Search for the cell housing the specified text and yield its [X, Y] center coordinate. 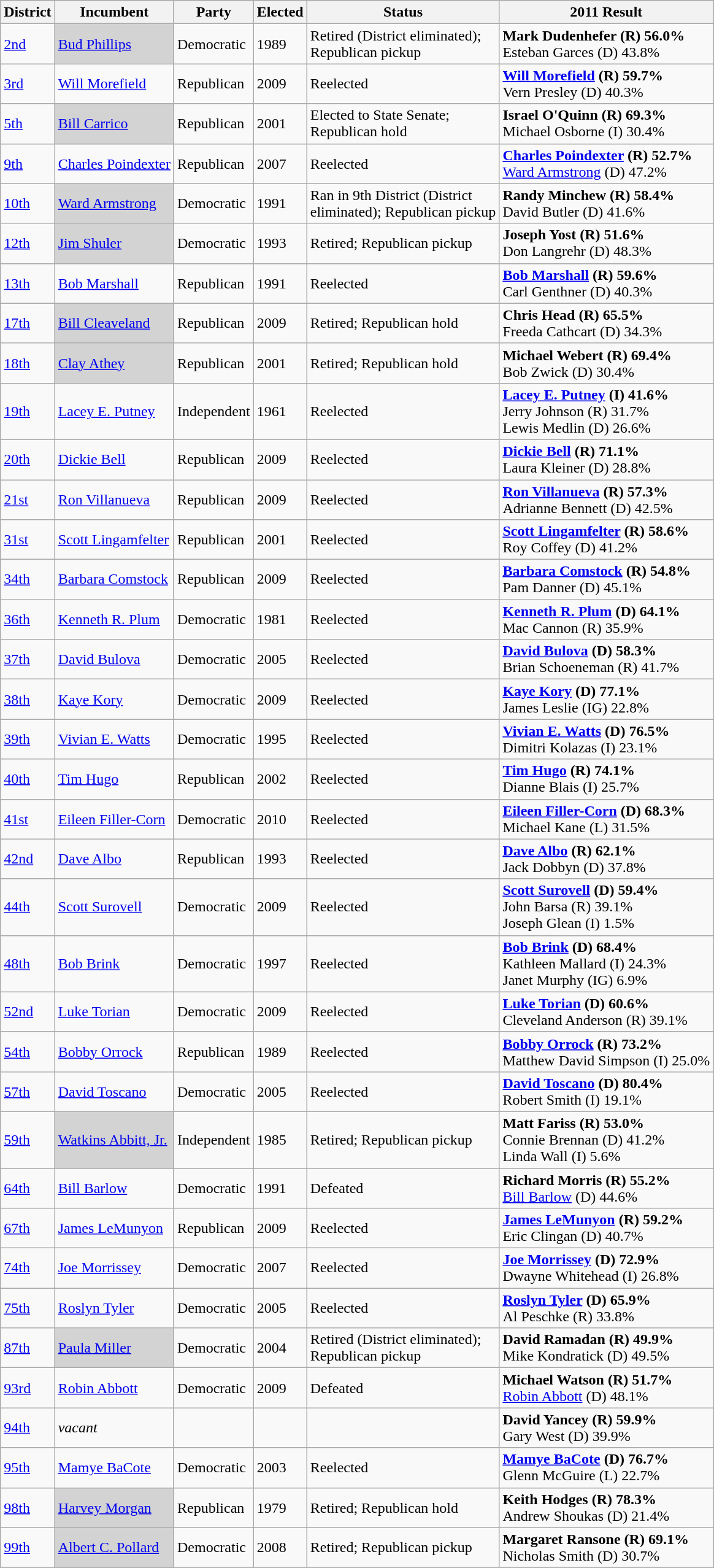
David Ramadan (R) 49.9%Mike Kondratick (D) 49.5% [606, 1348]
9th [28, 163]
59th [28, 1140]
Will Morefield (R) 59.7%Vern Presley (D) 40.3% [606, 83]
Kaye Kory (D) 77.1%James Leslie (IG) 22.8% [606, 700]
Vivian E. Watts [114, 739]
Ron Villanueva (R) 57.3%Adrianne Bennett (D) 42.5% [606, 500]
Joe Morrissey [114, 1268]
Roslyn Tyler [114, 1308]
Bob Marshall [114, 284]
Party [213, 12]
Ron Villanueva [114, 500]
Mamye BaCote (D) 76.7%Glenn McGuire (L) 22.7% [606, 1468]
David Toscano (D) 80.4%Robert Smith (I) 19.1% [606, 1091]
Luke Torian (D) 60.6%Cleveland Anderson (R) 39.1% [606, 1011]
Status [403, 12]
Joe Morrissey (D) 72.9%Dwayne Whitehead (I) 26.8% [606, 1268]
David Bulova (D) 58.3%Brian Schoeneman (R) 41.7% [606, 659]
2004 [280, 1348]
Clay Athey [114, 363]
Barbara Comstock (R) 54.8%Pam Danner (D) 45.1% [606, 579]
Bud Phillips [114, 44]
48th [28, 964]
Chris Head (R) 65.5%Freeda Cathcart (D) 34.3% [606, 323]
54th [28, 1052]
Dickie Bell [114, 459]
Barbara Comstock [114, 579]
1985 [280, 1140]
Watkins Abbitt, Jr. [114, 1140]
12th [28, 243]
Jim Shuler [114, 243]
10th [28, 204]
District [28, 12]
Margaret Ransone (R) 69.1%Nicholas Smith (D) 30.7% [606, 1548]
Bobby Orrock [114, 1052]
Scott Lingamfelter [114, 540]
21st [28, 500]
Bill Barlow [114, 1188]
Bob Brink (D) 68.4%Kathleen Mallard (I) 24.3%Janet Murphy (IG) 6.9% [606, 964]
Elected to State Senate;Republican hold [403, 124]
Bill Cleaveland [114, 323]
David Yancey (R) 59.9%Gary West (D) 39.9% [606, 1427]
Harvey Morgan [114, 1507]
Scott Surovell (D) 59.4%John Barsa (R) 39.1%Joseph Glean (I) 1.5% [606, 907]
Kenneth R. Plum (D) 64.1%Mac Cannon (R) 35.9% [606, 620]
Charles Poindexter (R) 52.7%Ward Armstrong (D) 47.2% [606, 163]
vacant [114, 1427]
42nd [28, 859]
64th [28, 1188]
40th [28, 779]
38th [28, 700]
Mark Dudenhefer (R) 56.0%Esteban Garces (D) 43.8% [606, 44]
Scott Lingamfelter (R) 58.6%Roy Coffey (D) 41.2% [606, 540]
Will Morefield [114, 83]
Ran in 9th District (Districteliminated); Republican pickup [403, 204]
Roslyn Tyler (D) 65.9%Al Peschke (R) 33.8% [606, 1308]
Mamye BaCote [114, 1468]
44th [28, 907]
34th [28, 579]
1961 [280, 411]
Bobby Orrock (R) 73.2%Matthew David Simpson (I) 25.0% [606, 1052]
99th [28, 1548]
Matt Fariss (R) 53.0%Connie Brennan (D) 41.2%Linda Wall (I) 5.6% [606, 1140]
Charles Poindexter [114, 163]
Eileen Filler-Corn (D) 68.3%Michael Kane (L) 31.5% [606, 819]
19th [28, 411]
95th [28, 1468]
Lacey E. Putney [114, 411]
36th [28, 620]
1995 [280, 739]
Michael Webert (R) 69.4%Bob Zwick (D) 30.4% [606, 363]
Albert C. Pollard [114, 1548]
Vivian E. Watts (D) 76.5%Dimitri Kolazas (I) 23.1% [606, 739]
Israel O'Quinn (R) 69.3%Michael Osborne (I) 30.4% [606, 124]
2nd [28, 44]
Bill Carrico [114, 124]
Incumbent [114, 12]
1979 [280, 1507]
Bob Brink [114, 964]
1981 [280, 620]
67th [28, 1229]
2008 [280, 1548]
3rd [28, 83]
Kaye Kory [114, 700]
Dickie Bell (R) 71.1%Laura Kleiner (D) 28.8% [606, 459]
52nd [28, 1011]
Tim Hugo [114, 779]
2002 [280, 779]
98th [28, 1507]
Dave Albo (R) 62.1%Jack Dobbyn (D) 37.8% [606, 859]
James LeMunyon (R) 59.2%Eric Clingan (D) 40.7% [606, 1229]
5th [28, 124]
87th [28, 1348]
20th [28, 459]
93rd [28, 1388]
13th [28, 284]
39th [28, 739]
Lacey E. Putney (I) 41.6%Jerry Johnson (R) 31.7%Lewis Medlin (D) 26.6% [606, 411]
1997 [280, 964]
Ward Armstrong [114, 204]
James LeMunyon [114, 1229]
David Bulova [114, 659]
Richard Morris (R) 55.2%Bill Barlow (D) 44.6% [606, 1188]
18th [28, 363]
Scott Surovell [114, 907]
Paula Miller [114, 1348]
75th [28, 1308]
37th [28, 659]
Eileen Filler-Corn [114, 819]
Joseph Yost (R) 51.6%Don Langrehr (D) 48.3% [606, 243]
Dave Albo [114, 859]
2011 Result [606, 12]
2003 [280, 1468]
2010 [280, 819]
94th [28, 1427]
31st [28, 540]
Randy Minchew (R) 58.4%David Butler (D) 41.6% [606, 204]
Kenneth R. Plum [114, 620]
41st [28, 819]
17th [28, 323]
Robin Abbott [114, 1388]
74th [28, 1268]
Luke Torian [114, 1011]
Michael Watson (R) 51.7%Robin Abbott (D) 48.1% [606, 1388]
Bob Marshall (R) 59.6%Carl Genthner (D) 40.3% [606, 284]
Tim Hugo (R) 74.1%Dianne Blais (I) 25.7% [606, 779]
Elected [280, 12]
57th [28, 1091]
Keith Hodges (R) 78.3%Andrew Shoukas (D) 21.4% [606, 1507]
David Toscano [114, 1091]
